For the text-containing cell, return its midpoint in [X, Y] coordinate format. 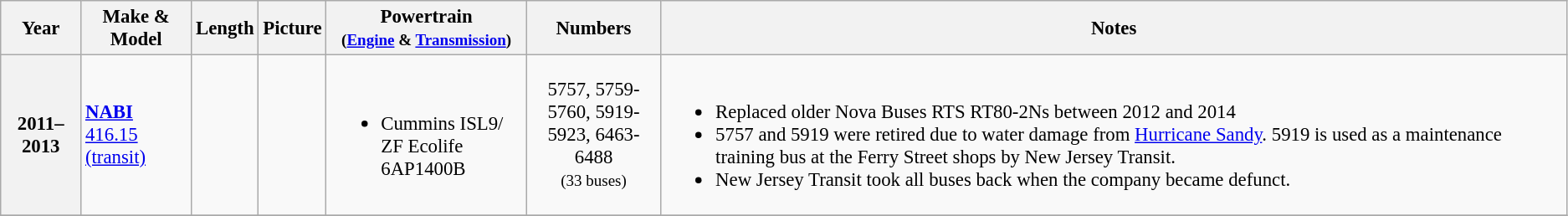
Cummins ISL9/ZF Ecolife 6AP1400B [427, 136]
Year [41, 28]
5757, 5759-5760, 5919-5923, 6463-6488(33 buses) [594, 136]
Numbers [594, 28]
Picture [293, 28]
Notes [1115, 28]
NABI416.15 (transit) [136, 136]
Powertrain(Engine & Transmission) [427, 28]
Length [225, 28]
2011–2013 [41, 136]
Make & Model [136, 28]
